Pinpoint the cell where the given text exists, returning its [X, Y] midpoint coordinate. 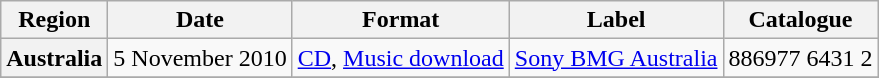
886977 6431 2 [800, 58]
Format [400, 20]
Label [616, 20]
Catalogue [800, 20]
Australia [54, 58]
CD, Music download [400, 58]
Sony BMG Australia [616, 58]
5 November 2010 [200, 58]
Region [54, 20]
Date [200, 20]
